Capture the cell that displays the provided text and extract its (X, Y) central coordinate. 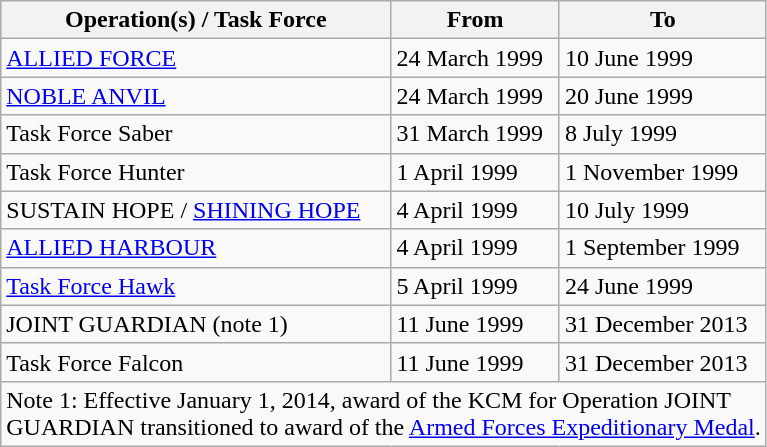
10 July 1999 (662, 210)
Task Force Hawk (196, 286)
8 July 1999 (662, 134)
10 June 1999 (662, 58)
Task Force Saber (196, 134)
From (475, 20)
ALLIED HARBOUR (196, 248)
1 September 1999 (662, 248)
ALLIED FORCE (196, 58)
Note 1: Effective January 1, 2014, award of the KCM for Operation JOINTGUARDIAN transitioned to award of the Armed Forces Expeditionary Medal. (384, 414)
24 June 1999 (662, 286)
31 March 1999 (475, 134)
Task Force Hunter (196, 172)
5 April 1999 (475, 286)
To (662, 20)
SUSTAIN HOPE / SHINING HOPE (196, 210)
JOINT GUARDIAN (note 1) (196, 324)
Task Force Falcon (196, 362)
NOBLE ANVIL (196, 96)
Operation(s) / Task Force (196, 20)
1 November 1999 (662, 172)
1 April 1999 (475, 172)
20 June 1999 (662, 96)
